Capture the cell that displays the provided text and extract its [X, Y] central coordinate. 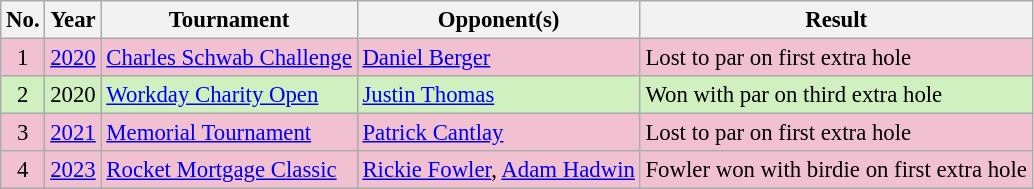
3 [23, 133]
Rocket Mortgage Classic [229, 170]
2023 [73, 170]
Tournament [229, 20]
Patrick Cantlay [498, 133]
1 [23, 58]
4 [23, 170]
Opponent(s) [498, 20]
Daniel Berger [498, 58]
Memorial Tournament [229, 133]
2021 [73, 133]
2 [23, 95]
Charles Schwab Challenge [229, 58]
Year [73, 20]
Result [836, 20]
Workday Charity Open [229, 95]
Justin Thomas [498, 95]
Fowler won with birdie on first extra hole [836, 170]
Rickie Fowler, Adam Hadwin [498, 170]
No. [23, 20]
Won with par on third extra hole [836, 95]
